Determine the (X, Y) coordinate at the center of the cell enclosing the given text.  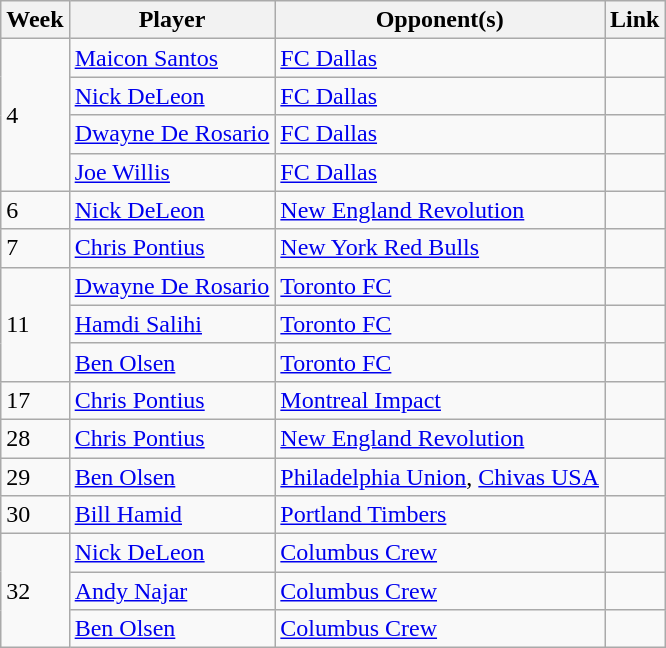
Portland Timbers (440, 515)
Joe Willis (172, 172)
Bill Hamid (172, 515)
11 (35, 324)
Philadelphia Union, Chivas USA (440, 477)
Hamdi Salihi (172, 324)
29 (35, 477)
Player (172, 20)
Link (635, 20)
Opponent(s) (440, 20)
7 (35, 248)
Week (35, 20)
28 (35, 438)
4 (35, 115)
6 (35, 210)
Montreal Impact (440, 400)
30 (35, 515)
New York Red Bulls (440, 248)
Andy Najar (172, 591)
Maicon Santos (172, 58)
17 (35, 400)
32 (35, 591)
